Return the (x, y) coordinate for the center point of the cell that contains the specified text.  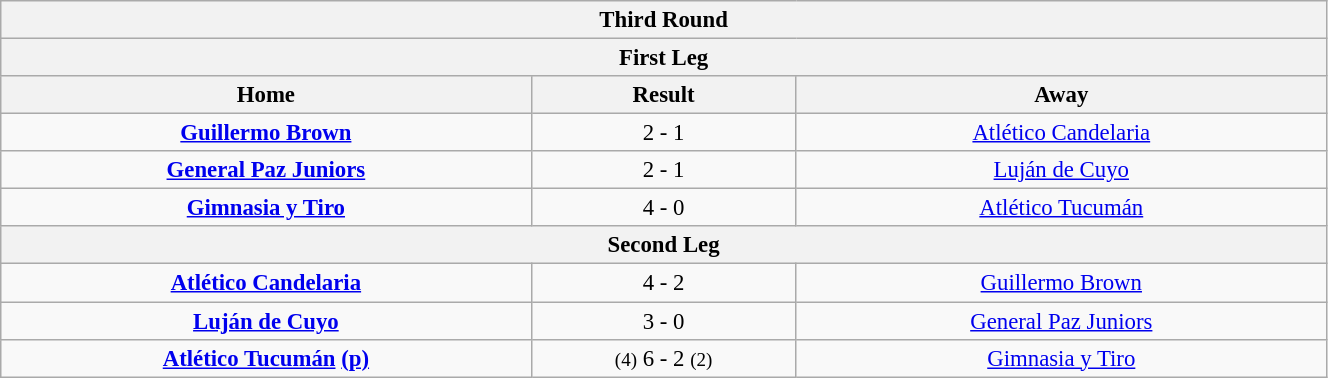
Home (266, 95)
Atlético Tucumán (p) (266, 358)
(4) 6 - 2 (2) (664, 358)
Away (1061, 95)
Third Round (664, 20)
First Leg (664, 58)
Result (664, 95)
Atlético Tucumán (1061, 208)
3 - 0 (664, 321)
4 - 2 (664, 283)
4 - 0 (664, 208)
Second Leg (664, 245)
